Pinpoint the cell where the given text exists, returning its [X, Y] midpoint coordinate. 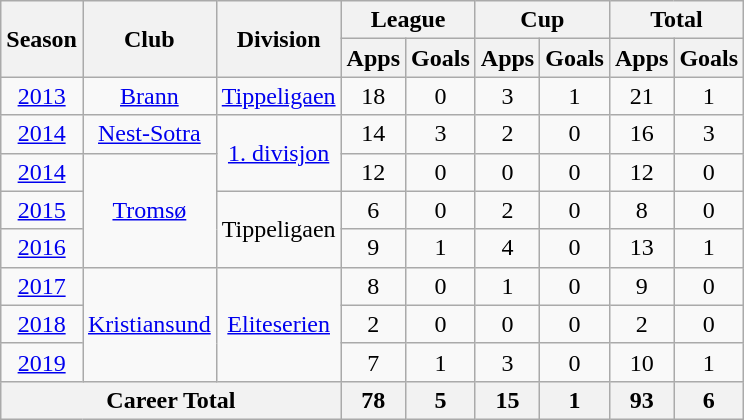
Season [42, 39]
4 [507, 248]
League [408, 20]
93 [641, 400]
5 [441, 400]
Division [278, 39]
2019 [42, 362]
21 [641, 96]
7 [373, 362]
14 [373, 134]
2015 [42, 210]
16 [641, 134]
Kristiansund [149, 324]
Tromsø [149, 210]
Nest-Sotra [149, 134]
Cup [542, 20]
10 [641, 362]
2017 [42, 286]
1. divisjon [278, 153]
13 [641, 248]
Club [149, 39]
Eliteserien [278, 324]
15 [507, 400]
Brann [149, 96]
2013 [42, 96]
2016 [42, 248]
Total [676, 20]
78 [373, 400]
18 [373, 96]
Career Total [171, 400]
2018 [42, 324]
